Determine the [x, y] coordinate at the center of the cell enclosing the given text.  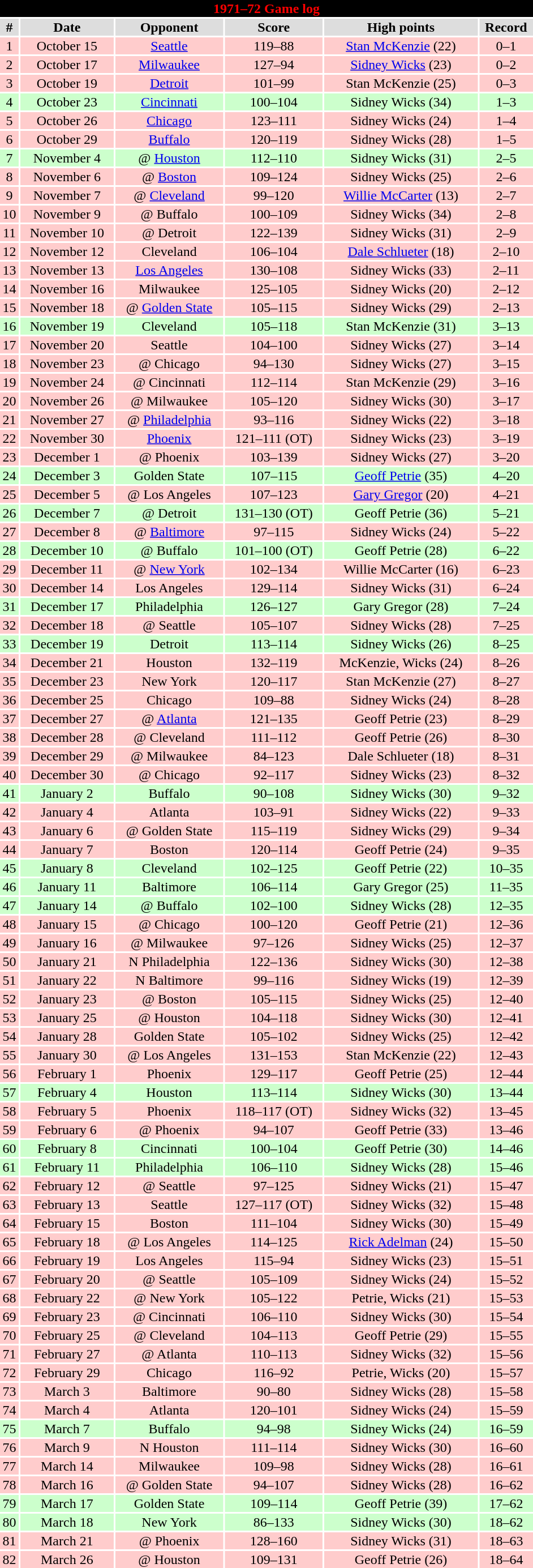
2–11 [506, 270]
110–113 [274, 1354]
N Baltimore [170, 980]
93–116 [274, 420]
6 [9, 139]
Stan McKenzie (31) [401, 326]
27 [9, 532]
December 3 [67, 476]
10 [9, 214]
21 [9, 420]
3–15 [506, 364]
October 29 [67, 139]
123–111 [274, 121]
Sidney Wicks (26) [401, 644]
February 23 [67, 1317]
129–114 [274, 588]
4–21 [506, 494]
109–124 [274, 177]
126–127 [274, 606]
12–44 [506, 1074]
Stan McKenzie (25) [401, 83]
130–108 [274, 270]
43 [9, 831]
1 [9, 46]
Gary Gregor (25) [401, 887]
82 [9, 1560]
November 13 [67, 270]
79 [9, 1503]
47 [9, 905]
9 [9, 195]
120–119 [274, 139]
40 [9, 775]
2–13 [506, 307]
100–120 [274, 924]
15–50 [506, 1242]
Score [274, 27]
39 [9, 756]
80 [9, 1522]
104–113 [274, 1335]
November 18 [67, 307]
44 [9, 849]
January 8 [67, 868]
99–116 [274, 980]
66 [9, 1261]
December 27 [67, 719]
103–91 [274, 812]
2–9 [506, 233]
Gary Gregor (28) [401, 606]
12–43 [506, 1055]
122–139 [274, 233]
Stan McKenzie (27) [401, 681]
December 8 [67, 532]
61 [9, 1167]
63 [9, 1204]
October 23 [67, 102]
January 6 [67, 831]
18–63 [506, 1541]
December 29 [67, 756]
9–34 [506, 831]
January 4 [67, 812]
33 [9, 644]
0–1 [506, 46]
115–119 [274, 831]
10–35 [506, 868]
# [9, 27]
January 16 [67, 943]
8–27 [506, 681]
March 4 [67, 1410]
0–3 [506, 83]
105–107 [274, 625]
Geoff Petrie (21) [401, 924]
2–6 [506, 177]
December 23 [67, 681]
119–88 [274, 46]
12 [9, 251]
109–114 [274, 1503]
14–46 [506, 1148]
2–8 [506, 214]
105–118 [274, 326]
January 25 [67, 1018]
November 26 [67, 401]
74 [9, 1410]
Stan McKenzie (29) [401, 382]
12–40 [506, 999]
November 6 [67, 177]
22 [9, 438]
December 19 [67, 644]
Geoff Petrie (28) [401, 550]
March 9 [67, 1447]
90–108 [274, 793]
53 [9, 1018]
Geoff Petrie (25) [401, 1074]
15 [9, 307]
106–104 [274, 251]
January 28 [67, 1036]
46 [9, 887]
7 [9, 158]
12–37 [506, 943]
December 21 [67, 663]
15–48 [506, 1204]
8–25 [506, 644]
November 27 [67, 420]
15–55 [506, 1335]
November 24 [67, 382]
October 15 [67, 46]
26 [9, 513]
107–123 [274, 494]
5–21 [506, 513]
68 [9, 1298]
3–20 [506, 457]
86–133 [274, 1522]
December 5 [67, 494]
109–131 [274, 1560]
January 11 [67, 887]
February 22 [67, 1298]
Sidney Wicks (33) [401, 270]
8–31 [506, 756]
17–62 [506, 1503]
Rick Adelman (24) [401, 1242]
78 [9, 1485]
6–24 [506, 588]
45 [9, 868]
5 [9, 121]
November 7 [67, 195]
October 26 [67, 121]
January 7 [67, 849]
February 1 [67, 1074]
15–52 [506, 1279]
February 27 [67, 1354]
8 [9, 177]
111–114 [274, 1447]
3–17 [506, 401]
127–94 [274, 65]
15–56 [506, 1354]
Geoff Petrie (33) [401, 1130]
54 [9, 1036]
0–2 [506, 65]
36 [9, 700]
64 [9, 1223]
77 [9, 1466]
18–64 [506, 1560]
69 [9, 1317]
October 19 [67, 83]
January 15 [67, 924]
7–25 [506, 625]
9–33 [506, 812]
120–114 [274, 849]
12–41 [506, 1018]
8–30 [506, 737]
Geoff Petrie (35) [401, 476]
8–29 [506, 719]
November 16 [67, 289]
December 10 [67, 550]
132–119 [274, 663]
February 19 [67, 1261]
70 [9, 1335]
31 [9, 606]
9–35 [506, 849]
October 17 [67, 65]
12–39 [506, 980]
Date [67, 27]
Geoff Petrie (23) [401, 719]
114–125 [274, 1242]
105–120 [274, 401]
97–115 [274, 532]
13–46 [506, 1130]
13 [9, 270]
November 9 [67, 214]
111–104 [274, 1223]
20 [9, 401]
71 [9, 1354]
8–32 [506, 775]
March 17 [67, 1503]
11–35 [506, 887]
January 21 [67, 962]
December 25 [67, 700]
65 [9, 1242]
12–38 [506, 962]
February 25 [67, 1335]
15–57 [506, 1373]
25 [9, 494]
December 28 [67, 737]
15–46 [506, 1167]
105–109 [274, 1279]
4–20 [506, 476]
104–100 [274, 345]
97–126 [274, 943]
59 [9, 1130]
1–5 [506, 139]
105–102 [274, 1036]
101–99 [274, 83]
February 15 [67, 1223]
November 10 [67, 233]
6–23 [506, 569]
18 [9, 364]
Geoff Petrie (30) [401, 1148]
9–32 [506, 793]
30 [9, 588]
111–112 [274, 737]
February 18 [67, 1242]
48 [9, 924]
72 [9, 1373]
Record [506, 27]
3–18 [506, 420]
Geoff Petrie (36) [401, 513]
58 [9, 1111]
102–125 [274, 868]
99–120 [274, 195]
7–24 [506, 606]
28 [9, 550]
March 7 [67, 1429]
3–19 [506, 438]
115–94 [274, 1261]
Geoff Petrie (29) [401, 1335]
McKenzie, Wicks (24) [401, 663]
131–153 [274, 1055]
97–125 [274, 1186]
High points [401, 27]
November 4 [67, 158]
3–14 [506, 345]
14 [9, 289]
January 2 [67, 793]
February 4 [67, 1092]
February 12 [67, 1186]
15–54 [506, 1317]
112–110 [274, 158]
Geoff Petrie (39) [401, 1503]
17 [9, 345]
107–115 [274, 476]
January 30 [67, 1055]
29 [9, 569]
8–28 [506, 700]
34 [9, 663]
8–26 [506, 663]
104–118 [274, 1018]
120–117 [274, 681]
December 17 [67, 606]
March 21 [67, 1541]
February 8 [67, 1148]
January 23 [67, 999]
1971–72 Game log [266, 8]
January 14 [67, 905]
December 30 [67, 775]
125–105 [274, 289]
127–117 (OT) [274, 1204]
101–100 (OT) [274, 550]
57 [9, 1092]
November 12 [67, 251]
@ Baltimore [170, 532]
December 11 [67, 569]
16–59 [506, 1429]
112–114 [274, 382]
3 [9, 83]
16–60 [506, 1447]
12–42 [506, 1036]
131–130 (OT) [274, 513]
109–88 [274, 700]
N Houston [170, 1447]
March 14 [67, 1466]
81 [9, 1541]
105–122 [274, 1298]
Gary Gregor (20) [401, 494]
116–92 [274, 1373]
December 1 [67, 457]
102–134 [274, 569]
35 [9, 681]
52 [9, 999]
2–7 [506, 195]
Opponent [170, 27]
16–62 [506, 1485]
15–51 [506, 1261]
15–59 [506, 1410]
23 [9, 457]
121–135 [274, 719]
50 [9, 962]
February 13 [67, 1204]
3–16 [506, 382]
100–109 [274, 214]
15–58 [506, 1391]
November 23 [67, 364]
2–5 [506, 158]
60 [9, 1148]
Geoff Petrie (22) [401, 868]
55 [9, 1055]
56 [9, 1074]
18–62 [506, 1522]
February 29 [67, 1373]
Petrie, Wicks (21) [401, 1298]
2–10 [506, 251]
67 [9, 1279]
December 7 [67, 513]
13–44 [506, 1092]
Petrie, Wicks (20) [401, 1373]
37 [9, 719]
15–49 [506, 1223]
Willie McCarter (13) [401, 195]
Willie McCarter (16) [401, 569]
February 11 [67, 1167]
51 [9, 980]
62 [9, 1186]
84–123 [274, 756]
24 [9, 476]
32 [9, 625]
November 19 [67, 326]
2–12 [506, 289]
3–13 [506, 326]
November 20 [67, 345]
122–136 [274, 962]
@ Philadelphia [170, 420]
March 26 [67, 1560]
15–47 [506, 1186]
38 [9, 737]
February 5 [67, 1111]
March 3 [67, 1391]
41 [9, 793]
118–117 (OT) [274, 1111]
94–98 [274, 1429]
N Philadelphia [170, 962]
42 [9, 812]
1–3 [506, 102]
6–22 [506, 550]
102–100 [274, 905]
94–130 [274, 364]
49 [9, 943]
12–35 [506, 905]
128–160 [274, 1541]
Sidney Wicks (20) [401, 289]
1–4 [506, 121]
February 6 [67, 1130]
Sidney Wicks (19) [401, 980]
13–45 [506, 1111]
11 [9, 233]
March 16 [67, 1485]
January 22 [67, 980]
109–98 [274, 1466]
103–139 [274, 457]
December 14 [67, 588]
121–111 (OT) [274, 438]
Geoff Petrie (24) [401, 849]
92–117 [274, 775]
February 20 [67, 1279]
December 18 [67, 625]
16 [9, 326]
120–101 [274, 1410]
73 [9, 1391]
76 [9, 1447]
15–53 [506, 1298]
75 [9, 1429]
16–61 [506, 1466]
90–80 [274, 1391]
12–36 [506, 924]
5–22 [506, 532]
19 [9, 382]
March 18 [67, 1522]
Sidney Wicks (21) [401, 1186]
106–114 [274, 887]
2 [9, 65]
November 30 [67, 438]
4 [9, 102]
129–117 [274, 1074]
